Return [x, y] of the center of cell containing provided text 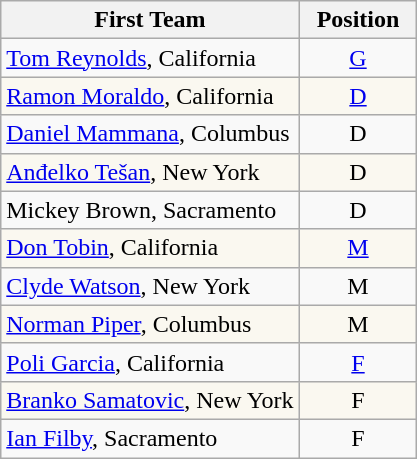
G [358, 58]
Don Tobin, California [150, 248]
Clyde Watson, New York [150, 286]
Tom Reynolds, California [150, 58]
Norman Piper, Columbus [150, 324]
Mickey Brown, Sacramento [150, 210]
Branko Samatovic, New York [150, 400]
Daniel Mammana, Columbus [150, 134]
First Team [150, 20]
Position [358, 20]
Anđelko Tešan, New York [150, 172]
Poli Garcia, California [150, 362]
Ramon Moraldo, California [150, 96]
Ian Filby, Sacramento [150, 438]
